Output the (X, Y) coordinate of the center of the cell containing the given text.  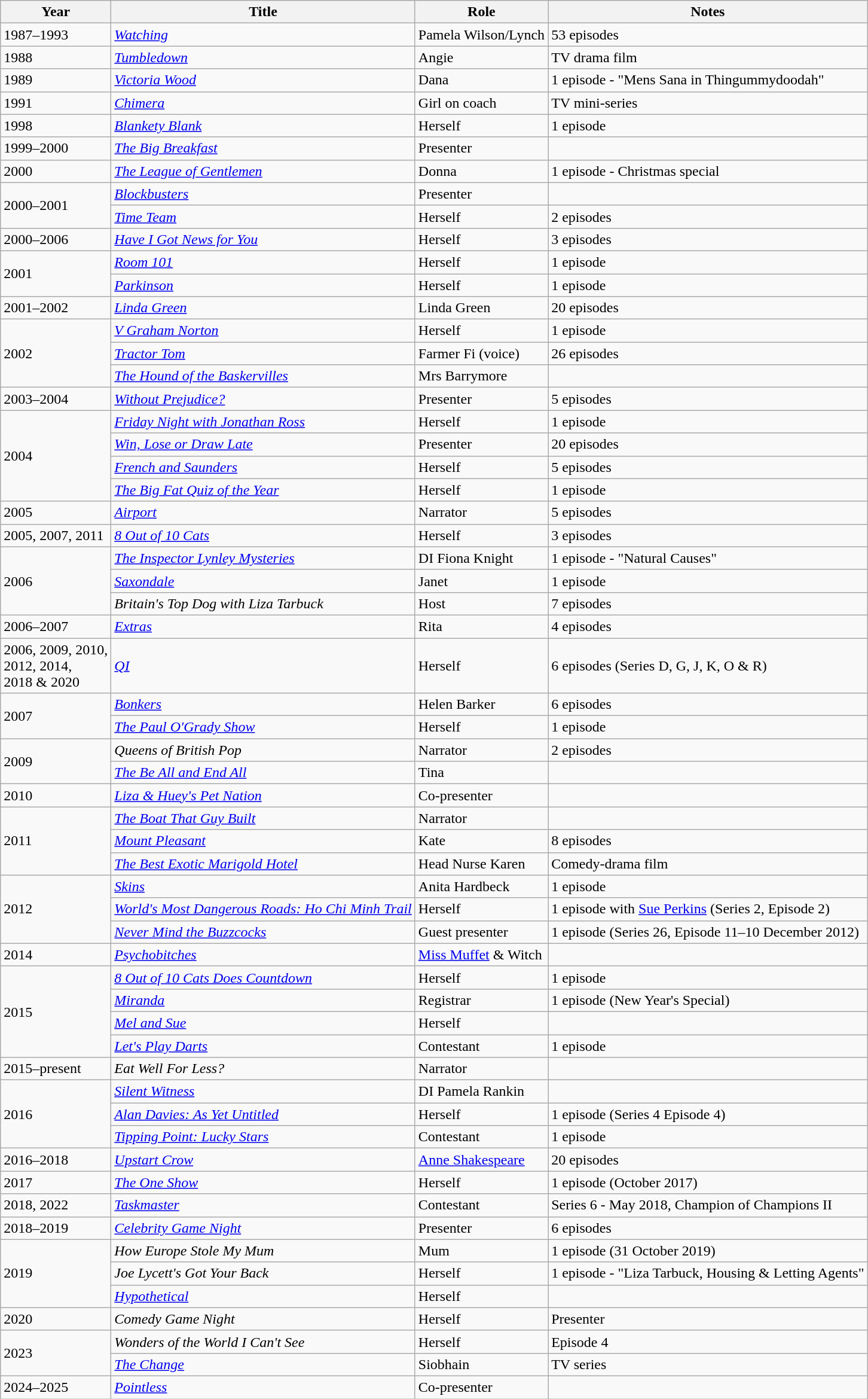
2010 (56, 795)
World's Most Dangerous Roads: Ho Chi Minh Trail (263, 909)
Tipping Point: Lucky Stars (263, 1137)
2020 (56, 1319)
V Graham Norton (263, 331)
Alan Davies: As Yet Untitled (263, 1114)
Mrs Barrymore (481, 376)
Siobhain (481, 1364)
1 episode (Series 4 Episode 4) (708, 1114)
6 episodes (Series D, G, J, K, O & R) (708, 665)
2004 (56, 456)
2018–2019 (56, 1228)
2016–2018 (56, 1160)
2005, 2007, 2011 (56, 535)
Role (481, 12)
The Inspector Lynley Mysteries (263, 558)
Without Prejudice? (263, 399)
How Europe Stole My Mum (263, 1251)
QI (263, 665)
1 episode (31 October 2019) (708, 1251)
The Paul O'Grady Show (263, 727)
Janet (481, 581)
1989 (56, 80)
Donna (481, 171)
Farmer Fi (voice) (481, 353)
TV mini-series (708, 103)
1 episode with Sue Perkins (Series 2, Episode 2) (708, 909)
2018, 2022 (56, 1205)
Time Team (263, 217)
The Big Fat Quiz of the Year (263, 490)
53 episodes (708, 35)
Tractor Tom (263, 353)
Helen Barker (481, 705)
2007 (56, 716)
Win, Lose or Draw Late (263, 444)
2006–2007 (56, 626)
Title (263, 12)
2000–2006 (56, 239)
1 episode (October 2017) (708, 1182)
1 episode - Christmas special (708, 171)
Chimera (263, 103)
2001 (56, 273)
2006, 2009, 2010, 2012, 2014, 2018 & 2020 (56, 665)
2015 (56, 1011)
Comedy Game Night (263, 1319)
Wonders of the World I Can't See (263, 1342)
Bonkers (263, 705)
2000 (56, 171)
2002 (56, 353)
Let's Play Darts (263, 1046)
Year (56, 12)
Guest presenter (481, 932)
Eat Well For Less? (263, 1069)
Anne Shakespeare (481, 1160)
Psychobitches (263, 955)
Friday Night with Jonathan Ross (263, 422)
Victoria Wood (263, 80)
Miss Muffet & Witch (481, 955)
The Hound of the Baskervilles (263, 376)
1 episode (New Year's Special) (708, 1000)
Mum (481, 1251)
Watching (263, 35)
1998 (56, 126)
Upstart Crow (263, 1160)
Angie (481, 57)
Taskmaster (263, 1205)
2012 (56, 909)
2015–present (56, 1069)
Extras (263, 626)
Rita (481, 626)
Skins (263, 886)
1987–1993 (56, 35)
Girl on coach (481, 103)
Never Mind the Buzzcocks (263, 932)
2009 (56, 761)
The Be All and End All (263, 773)
Blockbusters (263, 194)
Hypothetical (263, 1296)
1999–2000 (56, 148)
Series 6 - May 2018, Champion of Champions II (708, 1205)
Saxondale (263, 581)
Pointless (263, 1387)
Notes (708, 12)
Pamela Wilson/Lynch (481, 35)
Joe Lycett's Got Your Back (263, 1273)
Liza & Huey's Pet Nation (263, 795)
Silent Witness (263, 1092)
1 episode (Series 26, Episode 11–10 December 2012) (708, 932)
The Change (263, 1364)
1 episode - "Mens Sana in Thingummydoodah" (708, 80)
Queens of British Pop (263, 750)
Blankety Blank (263, 126)
Kate (481, 841)
7 episodes (708, 604)
The Best Exotic Marigold Hotel (263, 864)
2024–2025 (56, 1387)
2016 (56, 1114)
2023 (56, 1353)
The Boat That Guy Built (263, 818)
Episode 4 (708, 1342)
Tina (481, 773)
The League of Gentlemen (263, 171)
Comedy-drama film (708, 864)
2011 (56, 841)
2017 (56, 1182)
Have I Got News for You (263, 239)
1 episode - "Natural Causes" (708, 558)
8 Out of 10 Cats (263, 535)
Britain's Top Dog with Liza Tarbuck (263, 604)
Tumbledown (263, 57)
French and Saunders (263, 467)
Host (481, 604)
1988 (56, 57)
The One Show (263, 1182)
TV series (708, 1364)
DI Pamela Rankin (481, 1092)
1 episode - "Liza Tarbuck, Housing & Letting Agents" (708, 1273)
Airport (263, 513)
Anita Hardbeck (481, 886)
2003–2004 (56, 399)
2019 (56, 1273)
Miranda (263, 1000)
4 episodes (708, 626)
Registrar (481, 1000)
1991 (56, 103)
DI Fiona Knight (481, 558)
Head Nurse Karen (481, 864)
2000–2001 (56, 205)
2006 (56, 581)
8 Out of 10 Cats Does Countdown (263, 977)
Mount Pleasant (263, 841)
Mel and Sue (263, 1023)
2014 (56, 955)
8 episodes (708, 841)
The Big Breakfast (263, 148)
Dana (481, 80)
26 episodes (708, 353)
Parkinson (263, 285)
2005 (56, 513)
Celebrity Game Night (263, 1228)
Room 101 (263, 262)
TV drama film (708, 57)
2001–2002 (56, 308)
